Locate the cell with the specified text and output its (X, Y) center coordinate. 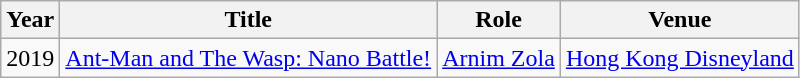
Ant-Man and The Wasp: Nano Battle! (248, 58)
2019 (30, 58)
Title (248, 20)
Hong Kong Disneyland (680, 58)
Year (30, 20)
Role (499, 20)
Arnim Zola (499, 58)
Venue (680, 20)
